Determine the [X, Y] coordinate at the center of the cell enclosing the given text.  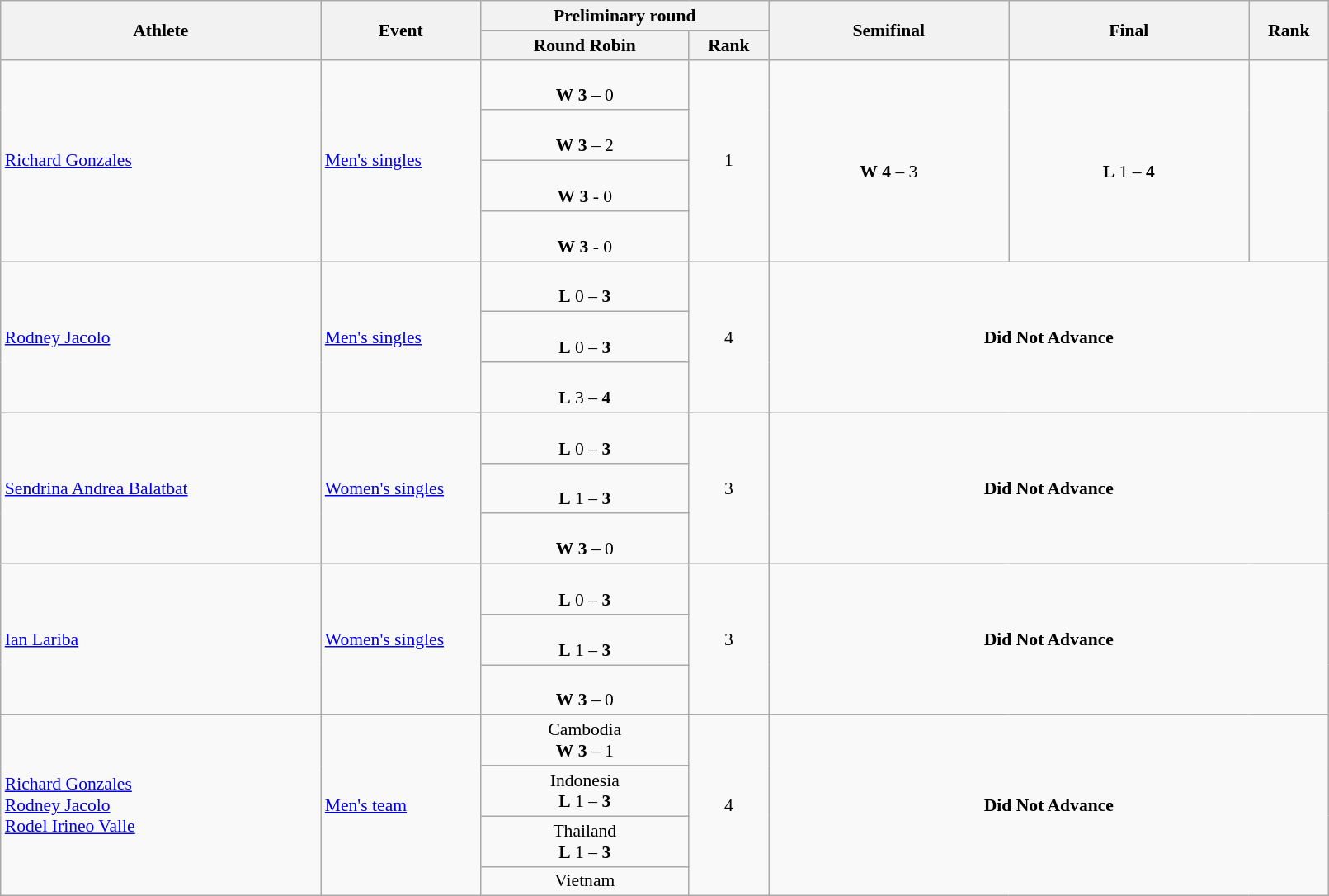
Cambodia W 3 – 1 [585, 741]
Indonesia L 1 – 3 [585, 790]
Richard GonzalesRodney JacoloRodel Irineo Valle [161, 805]
Vietnam [585, 881]
Athlete [161, 30]
Rodney Jacolo [161, 337]
Ian Lariba [161, 640]
Round Robin [585, 45]
Richard Gonzales [161, 160]
L 3 – 4 [585, 388]
Preliminary round [625, 16]
W 4 – 3 [889, 160]
Semifinal [889, 30]
Thailand L 1 – 3 [585, 842]
Men's team [401, 805]
Event [401, 30]
L 1 – 4 [1129, 160]
W 3 – 2 [585, 135]
Sendrina Andrea Balatbat [161, 488]
Final [1129, 30]
1 [729, 160]
